Scan for the cell matching the given text and deliver its [x, y] coordinate at center. 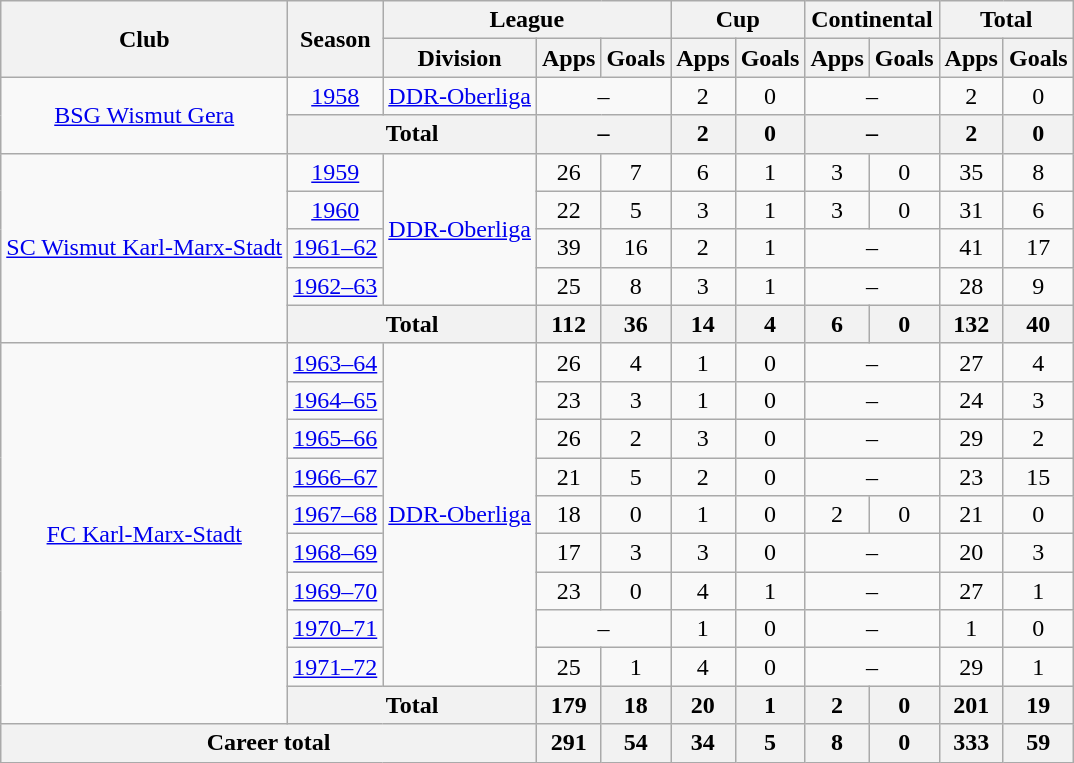
League [527, 20]
22 [568, 210]
1958 [336, 96]
179 [568, 705]
Continental [872, 20]
36 [636, 324]
19 [1038, 705]
41 [971, 248]
1961–62 [336, 248]
35 [971, 172]
1964–65 [336, 400]
31 [971, 210]
1967–68 [336, 515]
Cup [738, 20]
1970–71 [336, 629]
34 [703, 743]
BSG Wismut Gera [144, 115]
201 [971, 705]
1965–66 [336, 438]
16 [636, 248]
FC Karl-Marx-Stadt [144, 534]
28 [971, 286]
1969–70 [336, 591]
Season [336, 39]
291 [568, 743]
7 [636, 172]
54 [636, 743]
112 [568, 324]
40 [1038, 324]
1963–64 [336, 362]
59 [1038, 743]
39 [568, 248]
333 [971, 743]
132 [971, 324]
9 [1038, 286]
1960 [336, 210]
14 [703, 324]
SC Wismut Karl-Marx-Stadt [144, 248]
1968–69 [336, 553]
1966–67 [336, 477]
1962–63 [336, 286]
Division [460, 58]
1971–72 [336, 667]
24 [971, 400]
Club [144, 39]
1959 [336, 172]
15 [1038, 477]
Career total [269, 743]
